Search for the cell housing the specified text and yield its (X, Y) center coordinate. 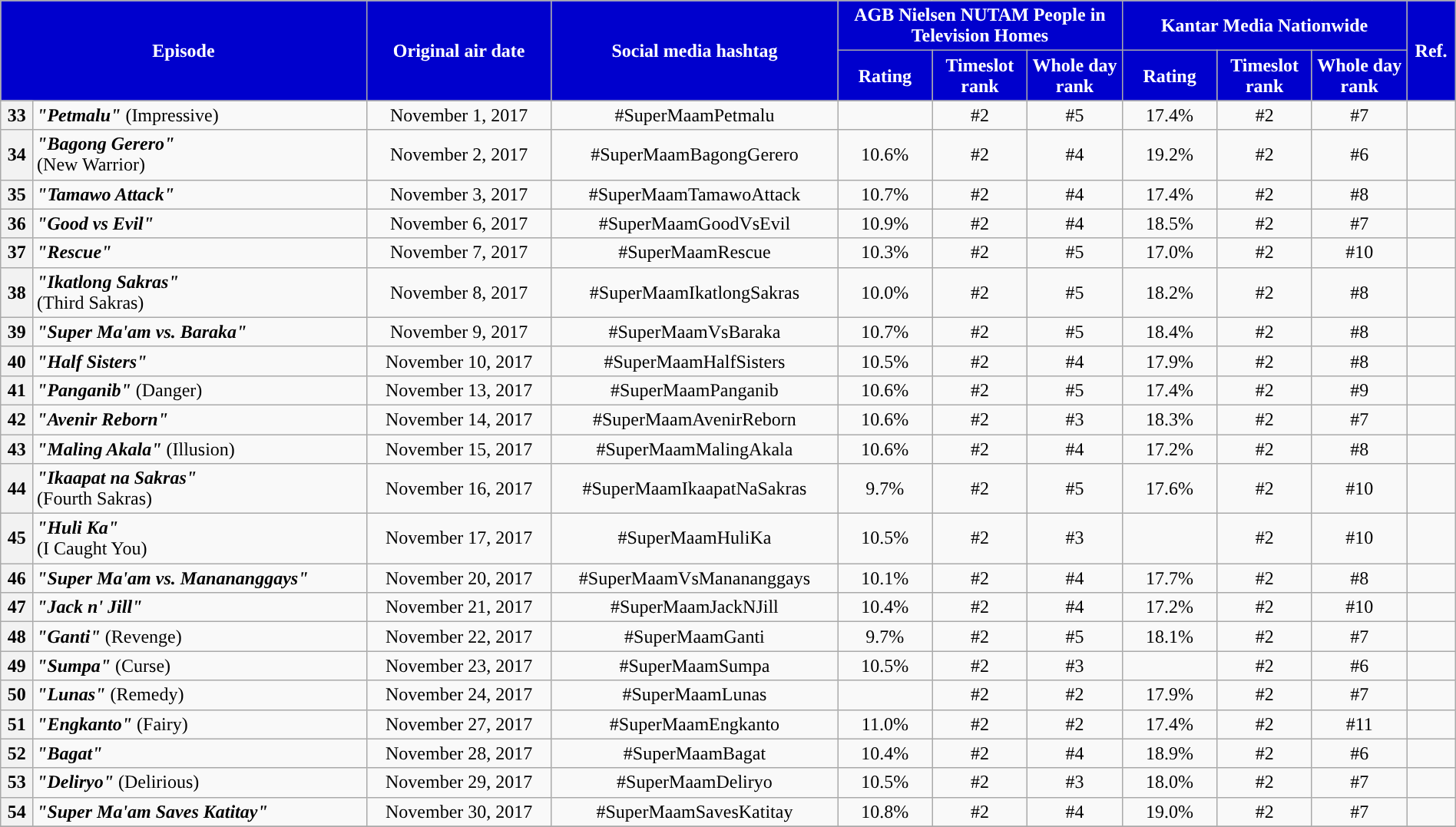
11.0% (885, 724)
November 13, 2017 (459, 390)
Social media hashtag (694, 51)
"Huli Ka"(I Caught You) (200, 539)
November 2, 2017 (459, 155)
#SuperMaamTamawoAttack (694, 194)
"Super Ma'am vs. Baraka" (200, 332)
51 (17, 724)
"Super Ma'am Saves Katitay" (200, 812)
#SuperMaamBagongGerero (694, 155)
39 (17, 332)
52 (17, 753)
54 (17, 812)
"Bagong Gerero"(New Warrior) (200, 155)
November 8, 2017 (459, 292)
#SuperMaamIkatlongSakras (694, 292)
"Super Ma'am vs. Manananggays" (200, 578)
33 (17, 115)
"Ikaapat na Sakras"(Fourth Sakras) (200, 488)
Original air date (459, 51)
44 (17, 488)
"Ganti" (Revenge) (200, 637)
38 (17, 292)
10.8% (885, 812)
10.9% (885, 223)
#SuperMaamGanti (694, 637)
#SuperMaamSavesKatitay (694, 812)
Episode (184, 51)
"Good vs Evil" (200, 223)
18.4% (1170, 332)
10.3% (885, 253)
#SuperMaamPetmalu (694, 115)
49 (17, 666)
#11 (1359, 724)
#SuperMaamDeliryo (694, 782)
"Deliryo" (Delirious) (200, 782)
34 (17, 155)
18.1% (1170, 637)
AGB Nielsen NUTAM People in Television Homes (980, 26)
18.5% (1170, 223)
10.0% (885, 292)
18.3% (1170, 419)
18.2% (1170, 292)
17.0% (1170, 253)
#SuperMaamSumpa (694, 666)
#SuperMaamAvenirReborn (694, 419)
18.0% (1170, 782)
#SuperMaamEngkanto (694, 724)
#SuperMaamHalfSisters (694, 361)
"Sumpa" (Curse) (200, 666)
35 (17, 194)
November 1, 2017 (459, 115)
46 (17, 578)
November 28, 2017 (459, 753)
47 (17, 607)
"Bagat" (200, 753)
#9 (1359, 390)
48 (17, 637)
November 10, 2017 (459, 361)
50 (17, 695)
November 22, 2017 (459, 637)
19.2% (1170, 155)
#SuperMaamLunas (694, 695)
November 9, 2017 (459, 332)
#SuperMaamIkaapatNaSakras (694, 488)
November 21, 2017 (459, 607)
#SuperMaamPanganib (694, 390)
Kantar Media Nationwide (1264, 26)
18.9% (1170, 753)
53 (17, 782)
"Engkanto" (Fairy) (200, 724)
#SuperMaamRescue (694, 253)
November 30, 2017 (459, 812)
November 20, 2017 (459, 578)
"Maling Akala" (Illusion) (200, 449)
45 (17, 539)
"Half Sisters" (200, 361)
November 17, 2017 (459, 539)
November 27, 2017 (459, 724)
"Panganib" (Danger) (200, 390)
November 7, 2017 (459, 253)
November 23, 2017 (459, 666)
#SuperMaamVsBaraka (694, 332)
17.6% (1170, 488)
#SuperMaamHuliKa (694, 539)
"Lunas" (Remedy) (200, 695)
November 6, 2017 (459, 223)
November 3, 2017 (459, 194)
"Tamawo Attack" (200, 194)
43 (17, 449)
November 24, 2017 (459, 695)
November 29, 2017 (459, 782)
37 (17, 253)
"Petmalu" (Impressive) (200, 115)
36 (17, 223)
#SuperMaamJackNJill (694, 607)
November 15, 2017 (459, 449)
"Rescue" (200, 253)
41 (17, 390)
#SuperMaamBagat (694, 753)
#SuperMaamVsManananggays (694, 578)
19.0% (1170, 812)
November 16, 2017 (459, 488)
#SuperMaamGoodVsEvil (694, 223)
November 14, 2017 (459, 419)
10.1% (885, 578)
17.7% (1170, 578)
Ref. (1431, 51)
#SuperMaamMalingAkala (694, 449)
"Avenir Reborn" (200, 419)
42 (17, 419)
"Jack n' Jill" (200, 607)
"Ikatlong Sakras"(Third Sakras) (200, 292)
40 (17, 361)
